Capture the cell that displays the provided text and extract its [X, Y] central coordinate. 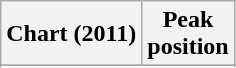
Peakposition [188, 34]
Chart (2011) [72, 34]
